For the text-containing cell, return its midpoint in [X, Y] coordinate format. 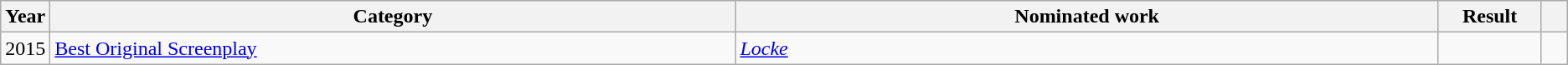
Result [1489, 17]
Category [393, 17]
2015 [25, 48]
Locke [1087, 48]
Year [25, 17]
Best Original Screenplay [393, 48]
Nominated work [1087, 17]
